Provide the (x, y) coordinate of the cell's center where the given text is located.  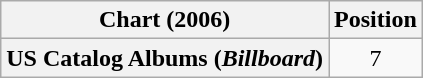
Position (376, 20)
US Catalog Albums (Billboard) (165, 58)
Chart (2006) (165, 20)
7 (376, 58)
